Find where the given text appears and provide that cell's center as [X, Y] coordinate. 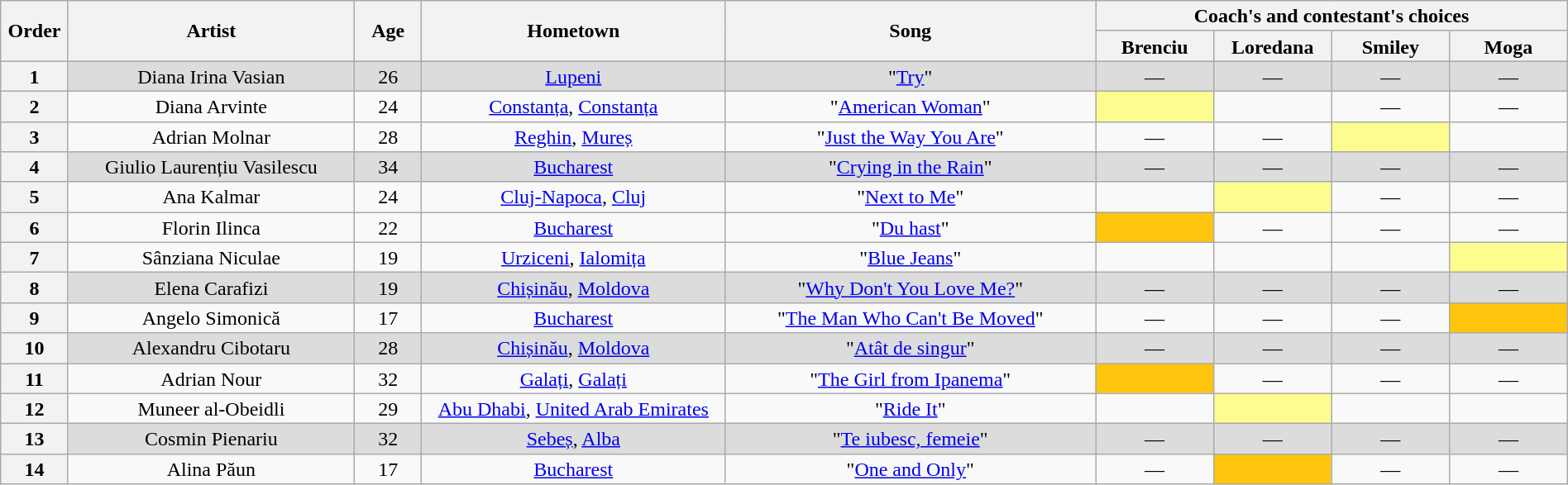
Age [389, 31]
"The Man Who Can't Be Moved" [911, 317]
"Try" [911, 76]
Elena Carafizi [211, 288]
Galați, Galați [574, 378]
Florin Ilinca [211, 228]
"American Woman" [911, 106]
Brenciu [1154, 46]
Reghin, Mureș [574, 137]
Loredana [1272, 46]
Adrian Nour [211, 378]
"Ride It" [911, 408]
11 [35, 378]
"Crying in the Rain" [911, 167]
Cosmin Pienariu [211, 440]
"Just the Way You Are" [911, 137]
34 [389, 167]
7 [35, 258]
Diana Irina Vasian [211, 76]
6 [35, 228]
Coach's and contestant's choices [1331, 17]
14 [35, 469]
Order [35, 31]
10 [35, 349]
26 [389, 76]
1 [35, 76]
Diana Arvinte [211, 106]
Ana Kalmar [211, 197]
Smiley [1391, 46]
Giulio Laurențiu Vasilescu [211, 167]
Sânziana Niculae [211, 258]
"Why Don't You Love Me?" [911, 288]
22 [389, 228]
29 [389, 408]
Muneer al-Obeidli [211, 408]
Song [911, 31]
"Next to Me" [911, 197]
"Te iubesc, femeie" [911, 440]
Sebeș, Alba [574, 440]
Alexandru Cibotaru [211, 349]
5 [35, 197]
Alina Păun [211, 469]
Urziceni, Ialomița [574, 258]
Adrian Molnar [211, 137]
4 [35, 167]
9 [35, 317]
Hometown [574, 31]
Abu Dhabi, United Arab Emirates [574, 408]
Artist [211, 31]
"Du hast" [911, 228]
"The Girl from Ipanema" [911, 378]
"One and Only" [911, 469]
8 [35, 288]
13 [35, 440]
Constanța, Constanța [574, 106]
3 [35, 137]
2 [35, 106]
Moga [1508, 46]
12 [35, 408]
Angelo Simonică [211, 317]
Cluj-Napoca, Cluj [574, 197]
"Blue Jeans" [911, 258]
Lupeni [574, 76]
"Atât de singur" [911, 349]
